Extract the (x, y) coordinate from the center of the cell holding the provided text.  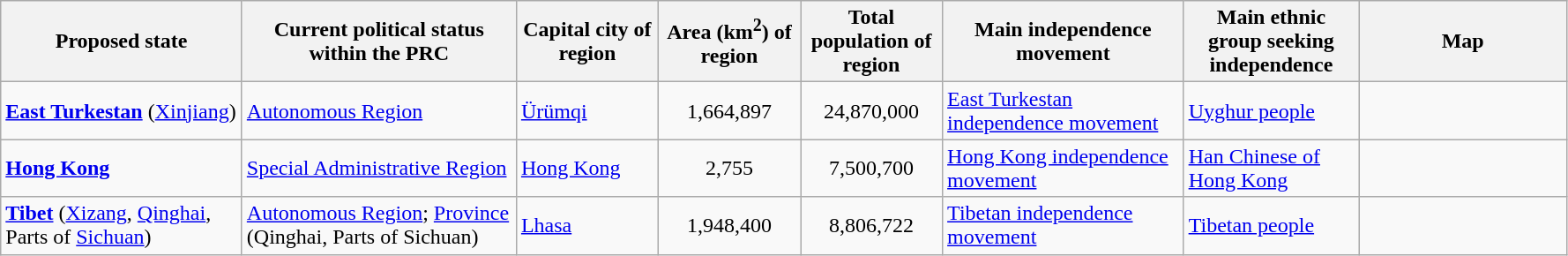
Tibetan people (1272, 226)
Han Chinese of Hong Kong (1272, 168)
Hong Kong independence movement (1064, 168)
1,948,400 (728, 226)
Main ethnic group seeking independence (1272, 41)
Special Administrative Region (379, 168)
East Turkestan independence movement (1064, 111)
Current political status within the PRC (379, 41)
2,755 (728, 168)
Ürümqi (587, 111)
Autonomous Region (379, 111)
Tibet (Xizang, Qinghai, Parts of Sichuan) (122, 226)
Autonomous Region; Province (Qinghai, Parts of Sichuan) (379, 226)
Proposed state (122, 41)
Tibetan independence movement (1064, 226)
Uyghur people (1272, 111)
Map (1463, 41)
24,870,000 (871, 111)
Area (km2) of region (728, 41)
7,500,700 (871, 168)
Total population of region (871, 41)
8,806,722 (871, 226)
Capital city of region (587, 41)
1,664,897 (728, 111)
Lhasa (587, 226)
Main independence movement (1064, 41)
East Turkestan (Xinjiang) (122, 111)
